Extract the (X, Y) coordinate from the center of the cell holding the provided text.  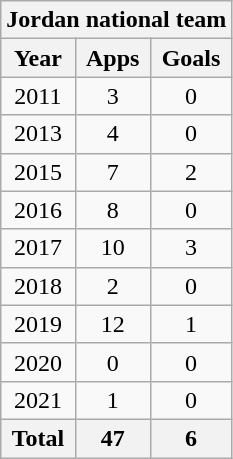
Jordan national team (116, 20)
7 (112, 172)
2020 (38, 362)
2013 (38, 134)
8 (112, 210)
4 (112, 134)
Apps (112, 58)
47 (112, 438)
Total (38, 438)
12 (112, 324)
2011 (38, 96)
10 (112, 248)
2019 (38, 324)
2018 (38, 286)
2015 (38, 172)
2017 (38, 248)
2016 (38, 210)
Year (38, 58)
6 (191, 438)
Goals (191, 58)
2021 (38, 400)
